Return (X, Y) of the center of cell containing provided text 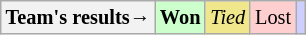
Lost (273, 17)
Won (180, 17)
Tied (228, 17)
Team's results→ (78, 17)
